Find where the given text appears and provide that cell's center as (x, y) coordinate. 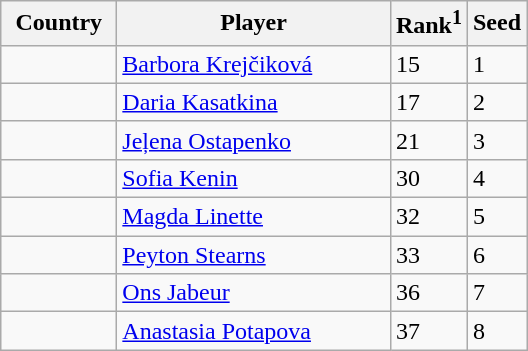
17 (428, 102)
7 (496, 293)
Peyton Stearns (254, 255)
Country (59, 24)
Daria Kasatkina (254, 102)
1 (496, 64)
37 (428, 331)
Player (254, 24)
Seed (496, 24)
33 (428, 255)
21 (428, 140)
Rank1 (428, 24)
5 (496, 217)
Jeļena Ostapenko (254, 140)
3 (496, 140)
2 (496, 102)
32 (428, 217)
36 (428, 293)
4 (496, 178)
8 (496, 331)
Magda Linette (254, 217)
30 (428, 178)
Ons Jabeur (254, 293)
6 (496, 255)
15 (428, 64)
Barbora Krejčiková (254, 64)
Anastasia Potapova (254, 331)
Sofia Kenin (254, 178)
